Detect which cell encompasses the target text, then output its (x, y) center coordinate. 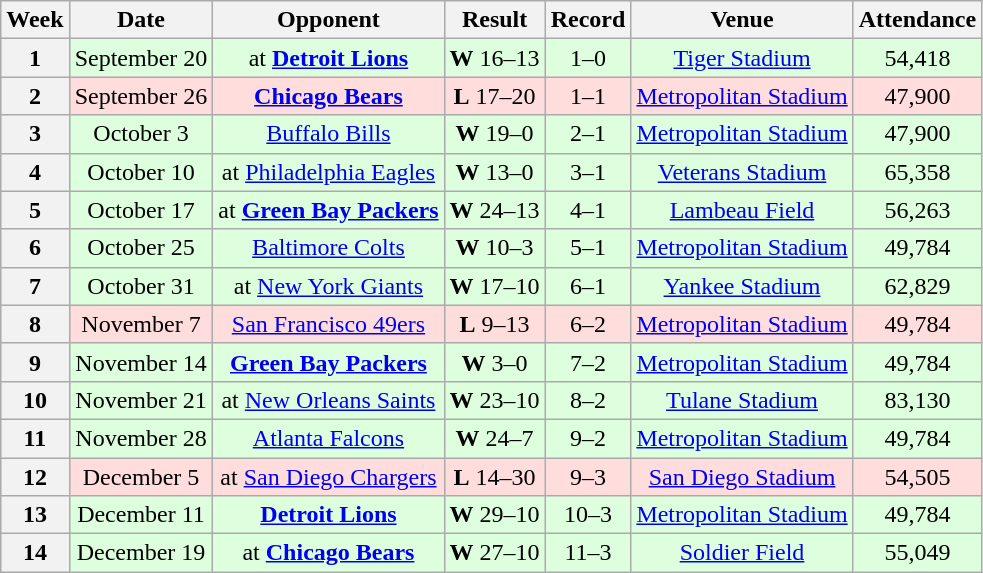
W 24–7 (494, 438)
September 20 (141, 58)
Tulane Stadium (742, 400)
13 (35, 515)
Buffalo Bills (328, 134)
W 3–0 (494, 362)
Chicago Bears (328, 96)
1 (35, 58)
W 23–10 (494, 400)
November 7 (141, 324)
Tiger Stadium (742, 58)
Attendance (917, 20)
at San Diego Chargers (328, 477)
L 14–30 (494, 477)
11 (35, 438)
83,130 (917, 400)
Yankee Stadium (742, 286)
W 19–0 (494, 134)
55,049 (917, 553)
3–1 (588, 172)
62,829 (917, 286)
5–1 (588, 248)
Green Bay Packers (328, 362)
54,505 (917, 477)
Record (588, 20)
7 (35, 286)
5 (35, 210)
7–2 (588, 362)
9 (35, 362)
8–2 (588, 400)
W 13–0 (494, 172)
December 5 (141, 477)
W 29–10 (494, 515)
at Detroit Lions (328, 58)
December 11 (141, 515)
56,263 (917, 210)
W 24–13 (494, 210)
November 14 (141, 362)
Veterans Stadium (742, 172)
October 17 (141, 210)
3 (35, 134)
1–1 (588, 96)
Baltimore Colts (328, 248)
Opponent (328, 20)
6–2 (588, 324)
6–1 (588, 286)
6 (35, 248)
11–3 (588, 553)
October 25 (141, 248)
Detroit Lions (328, 515)
December 19 (141, 553)
2–1 (588, 134)
65,358 (917, 172)
November 28 (141, 438)
at Philadelphia Eagles (328, 172)
San Diego Stadium (742, 477)
at New Orleans Saints (328, 400)
Result (494, 20)
September 26 (141, 96)
9–2 (588, 438)
Atlanta Falcons (328, 438)
at Chicago Bears (328, 553)
Venue (742, 20)
at Green Bay Packers (328, 210)
9–3 (588, 477)
October 10 (141, 172)
14 (35, 553)
10–3 (588, 515)
W 10–3 (494, 248)
W 17–10 (494, 286)
8 (35, 324)
54,418 (917, 58)
Date (141, 20)
4 (35, 172)
L 17–20 (494, 96)
Week (35, 20)
Lambeau Field (742, 210)
4–1 (588, 210)
W 16–13 (494, 58)
San Francisco 49ers (328, 324)
2 (35, 96)
November 21 (141, 400)
W 27–10 (494, 553)
12 (35, 477)
October 31 (141, 286)
10 (35, 400)
Soldier Field (742, 553)
October 3 (141, 134)
1–0 (588, 58)
L 9–13 (494, 324)
at New York Giants (328, 286)
